Detect which cell encompasses the target text, then output its (x, y) center coordinate. 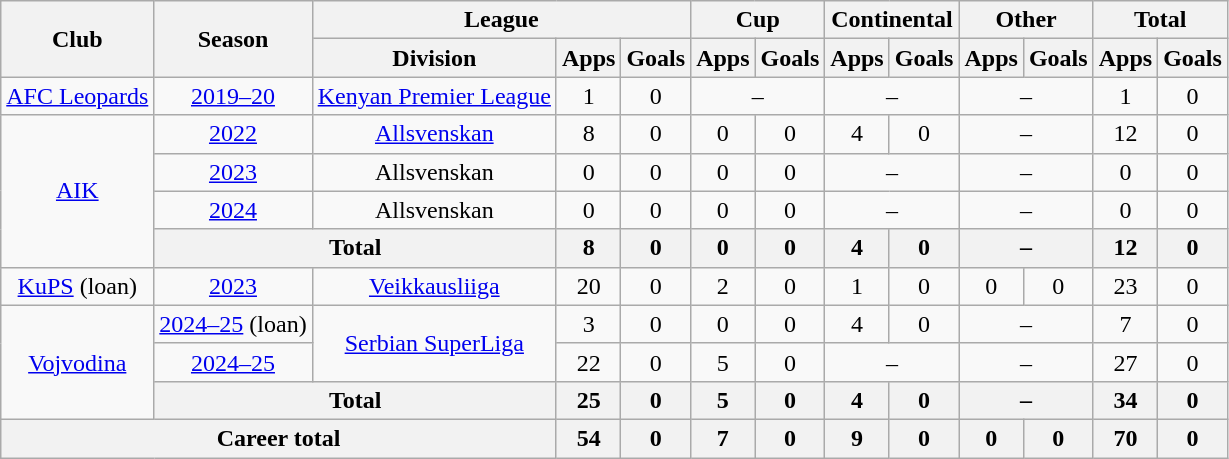
AIK (78, 191)
2019–20 (233, 96)
Club (78, 39)
23 (1125, 286)
2024 (233, 210)
2024–25 (loan) (233, 324)
Career total (279, 438)
2024–25 (233, 362)
Other (1026, 20)
9 (857, 438)
League (501, 20)
Kenyan Premier League (434, 96)
Division (434, 58)
3 (588, 324)
Serbian SuperLiga (434, 343)
25 (588, 400)
KuPS (loan) (78, 286)
27 (1125, 362)
Cup (758, 20)
Veikkausliiga (434, 286)
70 (1125, 438)
Vojvodina (78, 362)
20 (588, 286)
22 (588, 362)
2022 (233, 134)
Continental (892, 20)
AFC Leopards (78, 96)
2 (723, 286)
Season (233, 39)
54 (588, 438)
34 (1125, 400)
